Return (X, Y) of the center of cell containing provided text 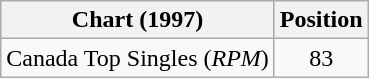
Canada Top Singles (RPM) (138, 58)
Position (321, 20)
83 (321, 58)
Chart (1997) (138, 20)
